For the text-containing cell, return its midpoint in [x, y] coordinate format. 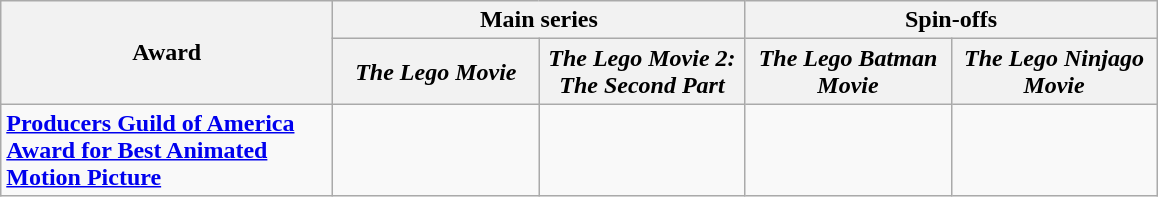
The Lego Ninjago Movie [1054, 72]
The Lego Movie 2: The Second Part [642, 72]
The Lego Batman Movie [848, 72]
The Lego Movie [436, 72]
Award [167, 52]
Producers Guild of America Award for Best Animated Motion Picture [167, 150]
Main series [539, 20]
Spin-offs [951, 20]
